Provide the (x, y) coordinate of the cell's center where the given text is located.  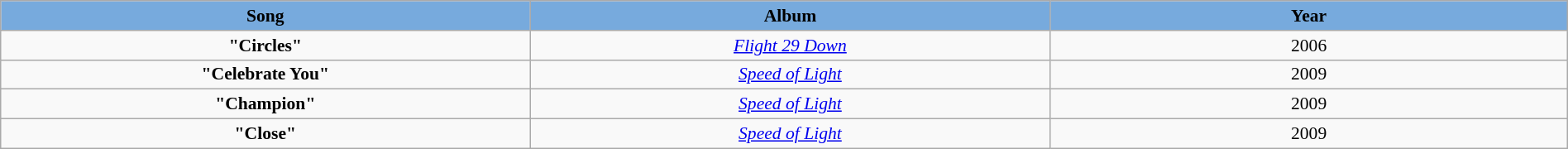
Year (1308, 16)
Flight 29 Down (791, 45)
"Circles" (265, 45)
2006 (1308, 45)
"Champion" (265, 104)
"Celebrate You" (265, 74)
Album (791, 16)
Song (265, 16)
"Close" (265, 133)
